From the cell containing the given text, extract its center point as (X, Y) coordinate. 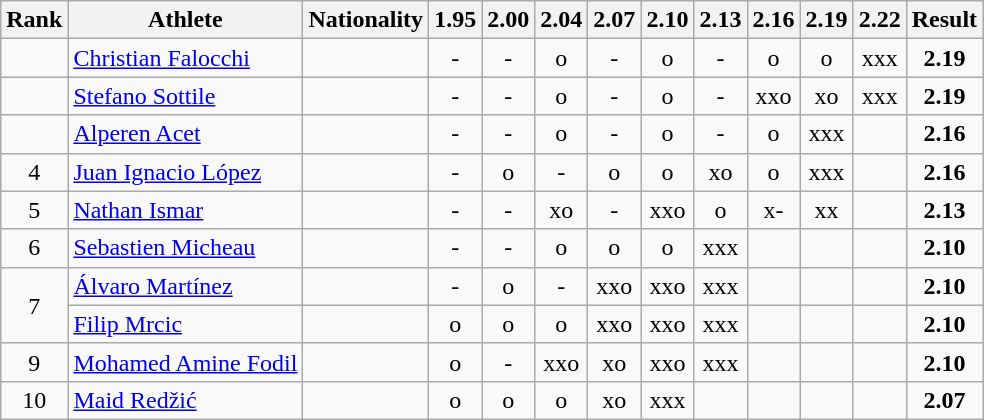
Juan Ignacio López (186, 172)
Athlete (186, 20)
Stefano Sottile (186, 96)
2.00 (508, 20)
5 (34, 210)
Álvaro Martínez (186, 286)
2.22 (880, 20)
x- (774, 210)
Result (944, 20)
7 (34, 305)
Maid Redžić (186, 400)
xx (826, 210)
Rank (34, 20)
10 (34, 400)
2.04 (562, 20)
Filip Mrcic (186, 324)
Mohamed Amine Fodil (186, 362)
1.95 (456, 20)
Sebastien Micheau (186, 248)
Nathan Ismar (186, 210)
Nationality (366, 20)
6 (34, 248)
Alperen Acet (186, 134)
9 (34, 362)
Christian Falocchi (186, 58)
4 (34, 172)
